Provide the (X, Y) coordinate of the cell's center where the given text is located.  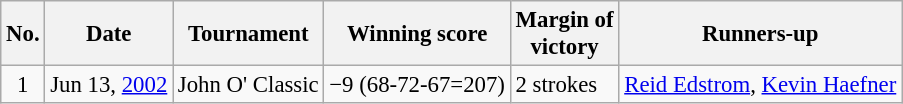
Runners-up (760, 34)
Date (109, 34)
Reid Edstrom, Kevin Haefner (760, 85)
No. (23, 34)
Tournament (248, 34)
Jun 13, 2002 (109, 85)
John O' Classic (248, 85)
−9 (68-72-67=207) (417, 85)
1 (23, 85)
Winning score (417, 34)
2 strokes (564, 85)
Margin ofvictory (564, 34)
